From the cell containing the given text, extract its center point as (x, y) coordinate. 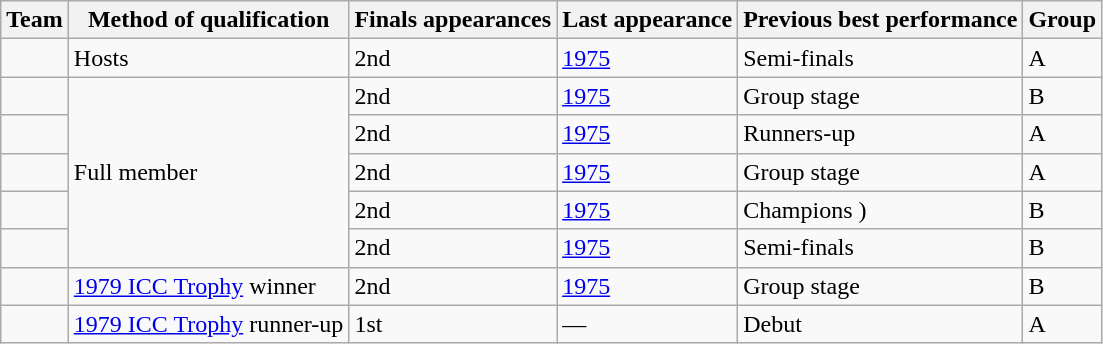
Runners-up (880, 134)
1st (453, 324)
1979 ICC Trophy winner (208, 286)
Last appearance (648, 20)
Team (35, 20)
Method of qualification (208, 20)
Previous best performance (880, 20)
Full member (208, 172)
Group (1062, 20)
— (648, 324)
Finals appearances (453, 20)
Champions ) (880, 210)
1979 ICC Trophy runner-up (208, 324)
Hosts (208, 58)
Debut (880, 324)
